For the text-containing cell, return its midpoint in [X, Y] coordinate format. 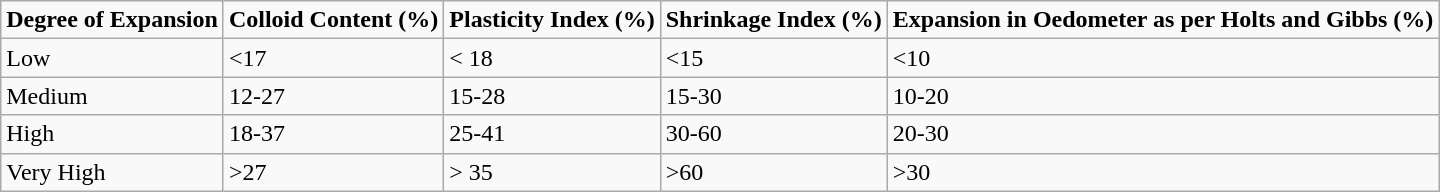
>60 [774, 172]
<10 [1163, 58]
20-30 [1163, 134]
18-37 [333, 134]
> 35 [552, 172]
10-20 [1163, 96]
<15 [774, 58]
15-28 [552, 96]
< 18 [552, 58]
Degree of Expansion [112, 20]
Plasticity Index (%) [552, 20]
Shrinkage Index (%) [774, 20]
Very High [112, 172]
Medium [112, 96]
Colloid Content (%) [333, 20]
>30 [1163, 172]
30-60 [774, 134]
<17 [333, 58]
High [112, 134]
15-30 [774, 96]
25-41 [552, 134]
Low [112, 58]
12-27 [333, 96]
Expansion in Oedometer as per Holts and Gibbs (%) [1163, 20]
>27 [333, 172]
